Return [X, Y] of the center of cell containing provided text 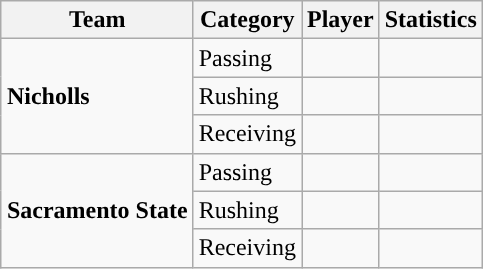
Player [341, 20]
Nicholls [97, 96]
Statistics [430, 20]
Category [247, 20]
Sacramento State [97, 210]
Team [97, 20]
